Extract the (x, y) coordinate from the center of the cell holding the provided text.  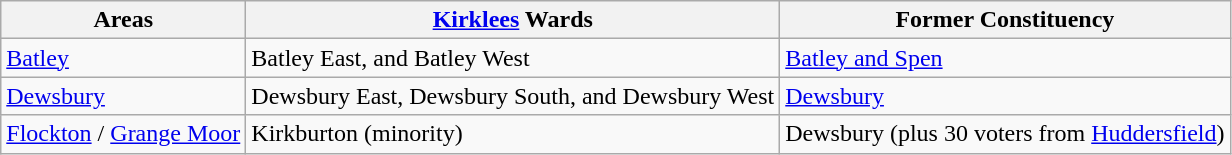
Kirkburton (minority) (513, 134)
Dewsbury (plus 30 voters from Huddersfield) (1005, 134)
Batley East, and Batley West (513, 58)
Areas (124, 20)
Kirklees Wards (513, 20)
Batley and Spen (1005, 58)
Flockton / Grange Moor (124, 134)
Dewsbury East, Dewsbury South, and Dewsbury West (513, 96)
Former Constituency (1005, 20)
Batley (124, 58)
